Locate the cell with the specified text and output its [X, Y] center coordinate. 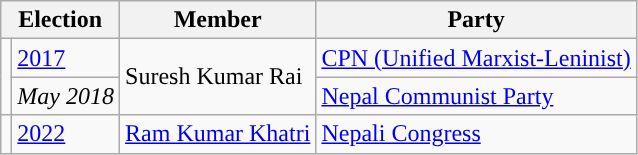
Nepali Congress [476, 134]
2022 [66, 134]
Ram Kumar Khatri [218, 134]
CPN (Unified Marxist-Leninist) [476, 58]
2017 [66, 58]
May 2018 [66, 96]
Nepal Communist Party [476, 96]
Election [60, 20]
Member [218, 20]
Party [476, 20]
Suresh Kumar Rai [218, 77]
